Find where the given text appears and provide that cell's center as [X, Y] coordinate. 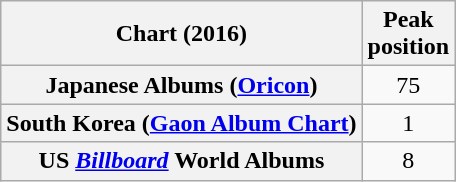
75 [408, 85]
Chart (2016) [182, 34]
1 [408, 123]
South Korea (Gaon Album Chart) [182, 123]
8 [408, 161]
Peakposition [408, 34]
US Billboard World Albums [182, 161]
Japanese Albums (Oricon) [182, 85]
